Search for the cell housing the specified text and yield its [x, y] center coordinate. 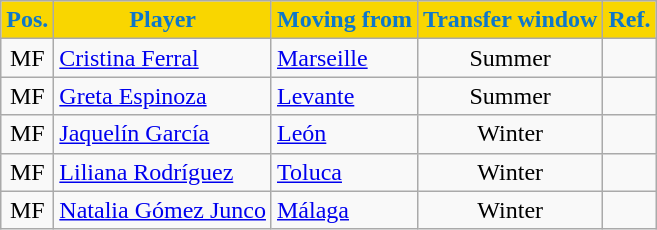
Moving from [344, 20]
Pos. [28, 20]
Liliana Rodríguez [163, 172]
Toluca [344, 172]
León [344, 134]
Cristina Ferral [163, 58]
Player [163, 20]
Málaga [344, 210]
Marseille [344, 58]
Transfer window [510, 20]
Jaquelín García [163, 134]
Greta Espinoza [163, 96]
Ref. [630, 20]
Levante [344, 96]
Natalia Gómez Junco [163, 210]
